Return [x, y] of the center of cell containing provided text 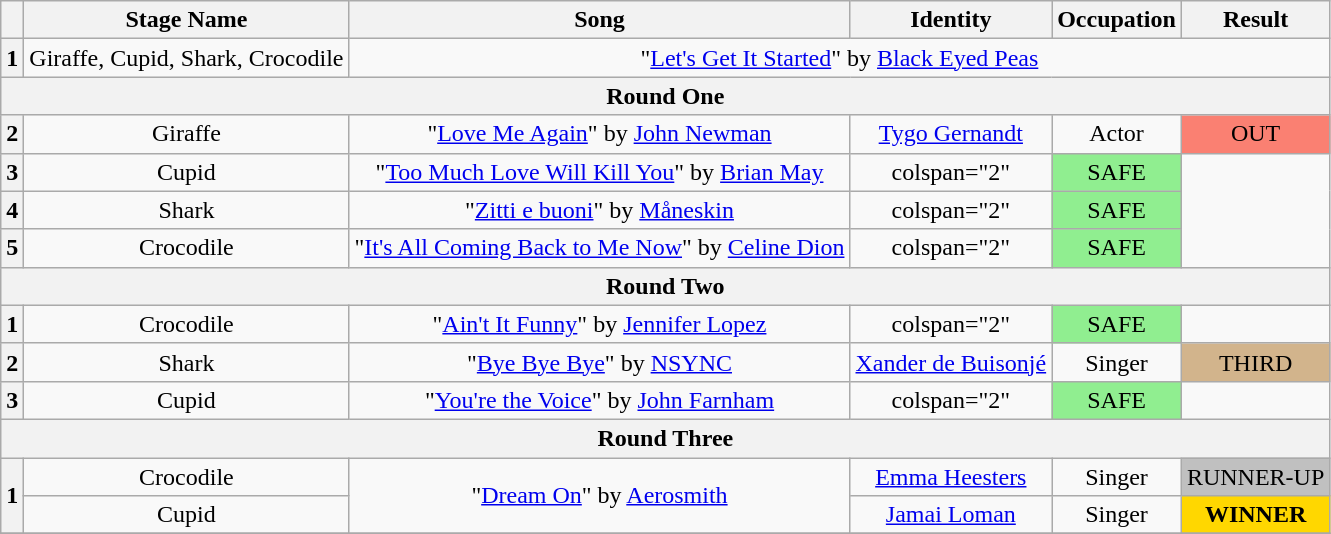
WINNER [1255, 515]
Round Two [666, 286]
OUT [1255, 134]
4 [12, 210]
"Too Much Love Will Kill You" by Brian May [600, 172]
"Bye Bye Bye" by NSYNC [600, 362]
RUNNER-UP [1255, 477]
Xander de Buisonjé [951, 362]
Tygo Gernandt [951, 134]
Giraffe [186, 134]
Giraffe, Cupid, Shark, Crocodile [186, 58]
Identity [951, 20]
5 [12, 248]
"You're the Voice" by John Farnham [600, 400]
"Zitti e buoni" by Måneskin [600, 210]
Stage Name [186, 20]
"Ain't It Funny" by Jennifer Lopez [600, 324]
"It's All Coming Back to Me Now" by Celine Dion [600, 248]
"Dream On" by Aerosmith [600, 496]
Jamai Loman [951, 515]
Result [1255, 20]
Round One [666, 96]
Song [600, 20]
THIRD [1255, 362]
"Love Me Again" by John Newman [600, 134]
Round Three [666, 438]
Occupation [1117, 20]
"Let's Get It Started" by Black Eyed Peas [840, 58]
Emma Heesters [951, 477]
Actor [1117, 134]
